Pinpoint the cell where the given text exists, returning its [X, Y] midpoint coordinate. 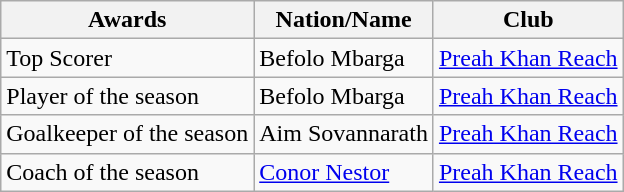
Coach of the season [128, 172]
Goalkeeper of the season [128, 134]
Top Scorer [128, 58]
Aim Sovannarath [344, 134]
Conor Nestor [344, 172]
Nation/Name [344, 20]
Awards [128, 20]
Player of the season [128, 96]
Club [528, 20]
